Scan for the cell matching the given text and deliver its (x, y) coordinate at center. 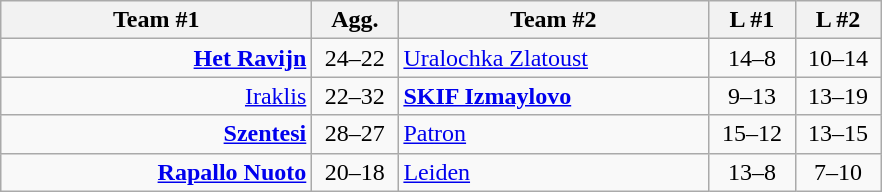
Szentesi (156, 134)
14–8 (752, 58)
Leiden (554, 172)
28–27 (355, 134)
Agg. (355, 20)
7–10 (838, 172)
9–13 (752, 96)
13–15 (838, 134)
15–12 (752, 134)
Team #2 (554, 20)
10–14 (838, 58)
Team #1 (156, 20)
L #1 (752, 20)
22–32 (355, 96)
Het Ravijn (156, 58)
13–19 (838, 96)
Iraklis (156, 96)
24–22 (355, 58)
SKIF Izmaylovo (554, 96)
Rapallo Nuoto (156, 172)
L #2 (838, 20)
Uralochka Zlatoust (554, 58)
Patron (554, 134)
13–8 (752, 172)
20–18 (355, 172)
